Return the (X, Y) coordinate for the center point of the cell that contains the specified text.  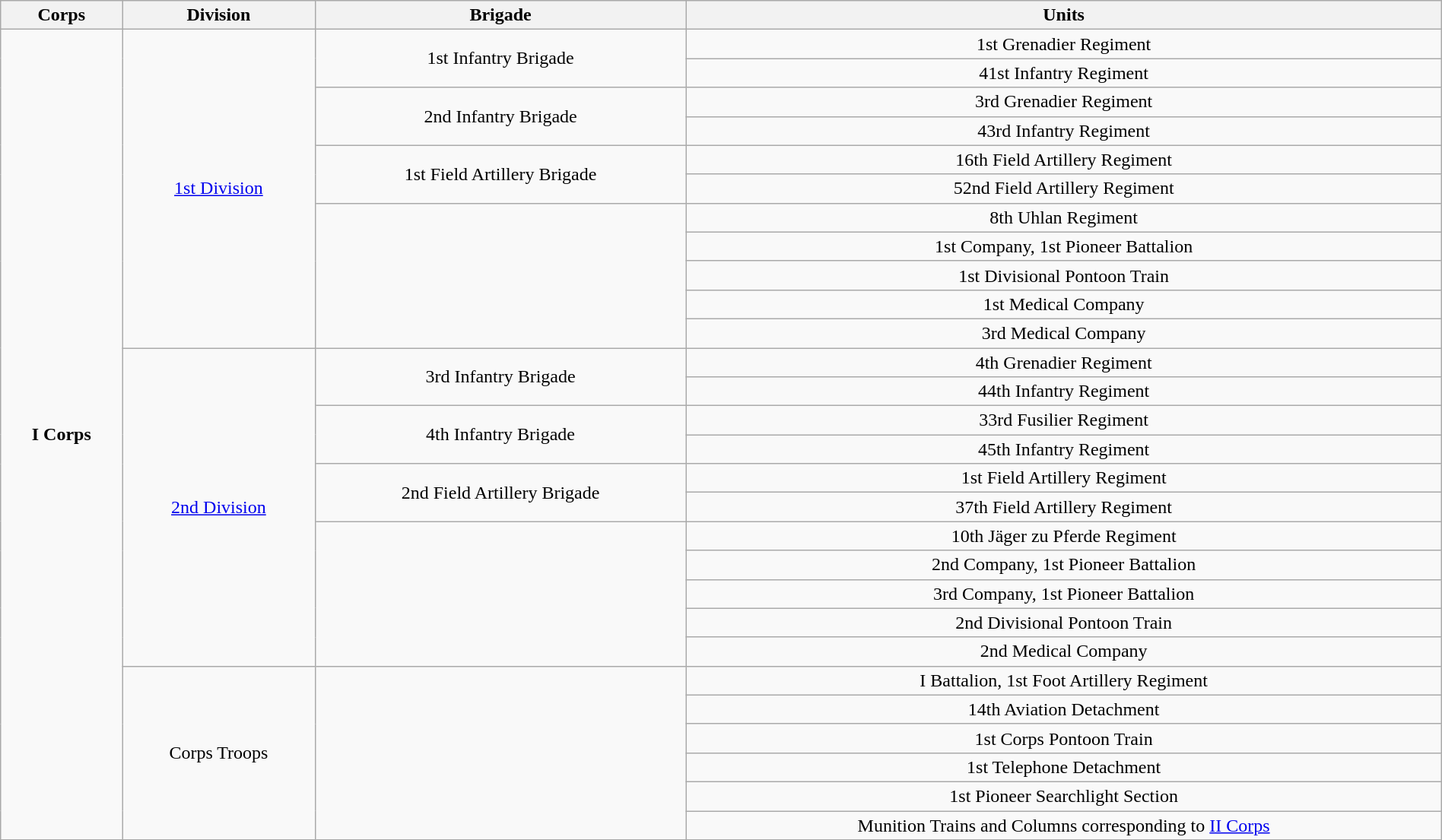
3rd Medical Company (1063, 333)
43rd Infantry Regiment (1063, 131)
1st Telephone Detachment (1063, 767)
I Battalion, 1st Foot Artillery Regiment (1063, 680)
1st Divisional Pontoon Train (1063, 275)
44th Infantry Regiment (1063, 391)
52nd Field Artillery Regiment (1063, 189)
1st Company, 1st Pioneer Battalion (1063, 246)
41st Infantry Regiment (1063, 73)
37th Field Artillery Regiment (1063, 507)
3rd Infantry Brigade (500, 377)
4th Grenadier Regiment (1063, 363)
4th Infantry Brigade (500, 435)
Corps Troops (219, 753)
3rd Grenadier Regiment (1063, 102)
Munition Trains and Columns corresponding to II Corps (1063, 825)
1st Field Artillery Regiment (1063, 478)
1st Grenadier Regiment (1063, 44)
45th Infantry Regiment (1063, 449)
2nd Infantry Brigade (500, 116)
33rd Fusilier Regiment (1063, 420)
1st Division (219, 189)
1st Infantry Brigade (500, 59)
2nd Division (219, 508)
1st Medical Company (1063, 304)
3rd Company, 1st Pioneer Battalion (1063, 594)
2nd Field Artillery Brigade (500, 493)
1st Pioneer Searchlight Section (1063, 796)
1st Field Artillery Brigade (500, 174)
1st Corps Pontoon Train (1063, 738)
16th Field Artillery Regiment (1063, 160)
Corps (62, 15)
Units (1063, 15)
I Corps (62, 435)
2nd Divisional Pontoon Train (1063, 623)
2nd Medical Company (1063, 651)
Division (219, 15)
2nd Company, 1st Pioneer Battalion (1063, 565)
14th Aviation Detachment (1063, 709)
10th Jäger zu Pferde Regiment (1063, 536)
Brigade (500, 15)
8th Uhlan Regiment (1063, 217)
